Pinpoint the cell where the given text exists, returning its (x, y) midpoint coordinate. 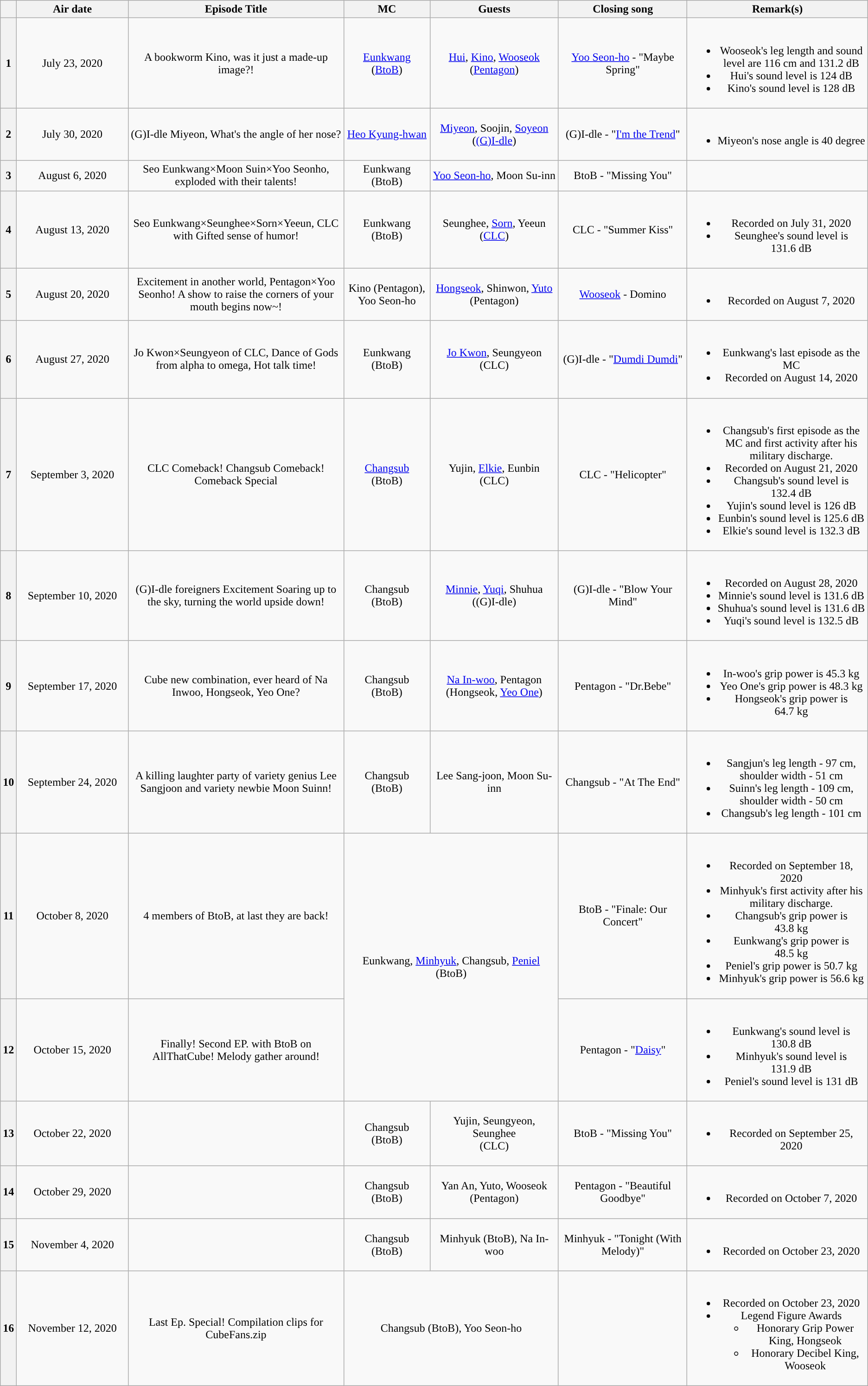
6 (8, 359)
Last Ep. Special! Compilation clips for CubeFans.zip (236, 1328)
Sangjun's leg length - 97 cm, shoulder width - 51 cmSuinn's leg length - 109 cm, shoulder width - 50 cmChangsub's leg length - 101 cm (777, 782)
Jo Kwon×Seungyeon of CLC, Dance of Gods from alpha to omega, Hot talk time! (236, 359)
Excitement in another world, Pentagon×Yoo Seonho! A show to raise the corners of your mouth begins now~! (236, 294)
7 (8, 474)
5 (8, 294)
Eunkwang, Minhyuk, Changsub, Peniel(BtoB) (452, 967)
July 30, 2020 (72, 135)
September 24, 2020 (72, 782)
Eunkwang's last episode as the MCRecorded on August 14, 2020 (777, 359)
MC (387, 9)
Guests (494, 9)
October 8, 2020 (72, 916)
Wooseok's leg length and sound level are 116 cm and 131.2 dBHui's sound level is 124 dBKino's sound level is 128 dB (777, 63)
CLC Comeback! Changsub Comeback! Comeback Special (236, 474)
Yoo Seon-ho - "Maybe Spring" (622, 63)
Miyeon's nose angle is 40 degree (777, 135)
Recorded on August 7, 2020 (777, 294)
Remark(s) (777, 9)
August 13, 2020 (72, 229)
September 10, 2020 (72, 596)
Jo Kwon, Seungyeon (CLC) (494, 359)
Recorded on September 25, 2020 (777, 1134)
BtoB - "Finale: Our Concert" (622, 916)
A bookworm Kino, was it just a made-up image?! (236, 63)
Wooseok - Domino (622, 294)
(G)I-dle Miyeon, What's the angle of her nose? (236, 135)
In-woo's grip power is 45.3 kgYeo One's grip power is 48.3 kgHongseok's grip power is 64.7 kg (777, 686)
Changsub - "At The End" (622, 782)
A killing laughter party of variety genius Lee Sangjoon and variety newbie Moon Suinn! (236, 782)
CLC - "Summer Kiss" (622, 229)
Seunghee, Sorn, Yeeun (CLC) (494, 229)
Air date (72, 9)
2 (8, 135)
Heo Kyung-hwan (387, 135)
Minnie, Yuqi, Shuhua ((G)I-dle) (494, 596)
Seo Eunkwang×Moon Suin×Yoo Seonho, exploded with their talents! (236, 175)
Kino (Pentagon), Yoo Seon-ho (387, 294)
(G)I-dle - "Blow Your Mind" (622, 596)
10 (8, 782)
4 members of BtoB, at last they are back! (236, 916)
(G)I-dle - "Dumdi Dumdi" (622, 359)
Minhyuk - "Tonight (With Melody)" (622, 1245)
November 4, 2020 (72, 1245)
13 (8, 1134)
14 (8, 1192)
July 23, 2020 (72, 63)
Pentagon - "Beautiful Goodbye" (622, 1192)
Miyeon, Soojin, Soyeon((G)I-dle) (494, 135)
Yujin, Seungyeon, Seunghee (CLC) (494, 1134)
November 12, 2020 (72, 1328)
16 (8, 1328)
Hui, Kino, Wooseok (Pentagon) (494, 63)
Recorded on August 28, 2020Minnie's sound level is 131.6 dBShuhua's sound level is 131.6 dBYuqi's sound level is 132.5 dB (777, 596)
Seo Eunkwang×Seunghee×Sorn×Yeeun, CLC with Gifted sense of humor! (236, 229)
Pentagon - "Dr.Bebe" (622, 686)
CLC - "Helicopter" (622, 474)
Eunkwang's sound level is 130.8 dBMinhyuk's sound level is 131.9 dBPeniel's sound level is 131 dB (777, 1049)
(G)I-dle foreigners Excitement Soaring up to the sky, turning the world upside down! (236, 596)
August 20, 2020 (72, 294)
September 3, 2020 (72, 474)
Recorded on October 23, 2020Legend Figure AwardsHonorary Grip Power King, HongseokHonorary Decibel King, Wooseok (777, 1328)
October 29, 2020 (72, 1192)
15 (8, 1245)
August 6, 2020 (72, 175)
Hongseok, Shinwon, Yuto (Pentagon) (494, 294)
1 (8, 63)
Recorded on July 31, 2020Seunghee's sound level is 131.6 dB (777, 229)
September 17, 2020 (72, 686)
Pentagon - "Daisy" (622, 1049)
Recorded on October 23, 2020 (777, 1245)
August 27, 2020 (72, 359)
(G)I-dle - "I'm the Trend" (622, 135)
12 (8, 1049)
October 15, 2020 (72, 1049)
Recorded on October 7, 2020 (777, 1192)
3 (8, 175)
Minhyuk (BtoB), Na In-woo (494, 1245)
11 (8, 916)
Episode Title (236, 9)
Changsub (BtoB), Yoo Seon-ho (452, 1328)
8 (8, 596)
Yan An, Yuto, Wooseok (Pentagon) (494, 1192)
9 (8, 686)
Lee Sang-joon, Moon Su-inn (494, 782)
Na In-woo, Pentagon (Hongseok, Yeo One) (494, 686)
Cube new combination, ever heard of Na Inwoo, Hongseok, Yeo One? (236, 686)
4 (8, 229)
Yujin, Elkie, Eunbin (CLC) (494, 474)
Finally! Second EP. with BtoB on AllThatCube! Melody gather around! (236, 1049)
Closing song (622, 9)
Yoo Seon-ho, Moon Su-inn (494, 175)
October 22, 2020 (72, 1134)
